Return the (x, y) coordinate for the center point of the cell that contains the specified text.  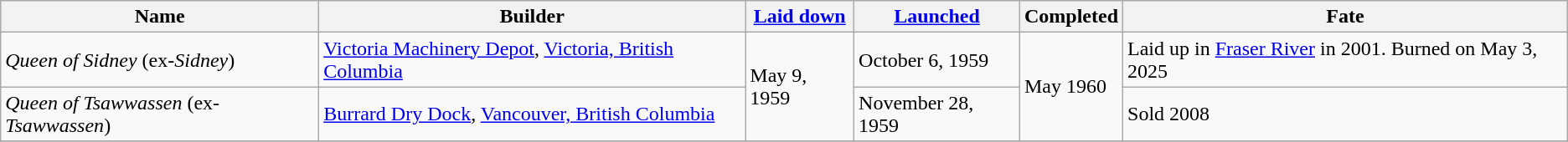
Burrard Dry Dock, Vancouver, British Columbia (533, 114)
Builder (533, 17)
Completed (1070, 17)
May 1960 (1070, 87)
Laid down (800, 17)
Laid up in Fraser River in 2001. Burned on May 3, 2025 (1345, 60)
Victoria Machinery Depot, Victoria, British Columbia (533, 60)
Queen of Tsawwassen (ex-Tsawwassen) (160, 114)
Fate (1345, 17)
Queen of Sidney (ex-Sidney) (160, 60)
October 6, 1959 (937, 60)
Name (160, 17)
May 9, 1959 (800, 87)
November 28, 1959 (937, 114)
Launched (937, 17)
Sold 2008 (1345, 114)
